Scan for the cell matching the given text and deliver its (x, y) coordinate at center. 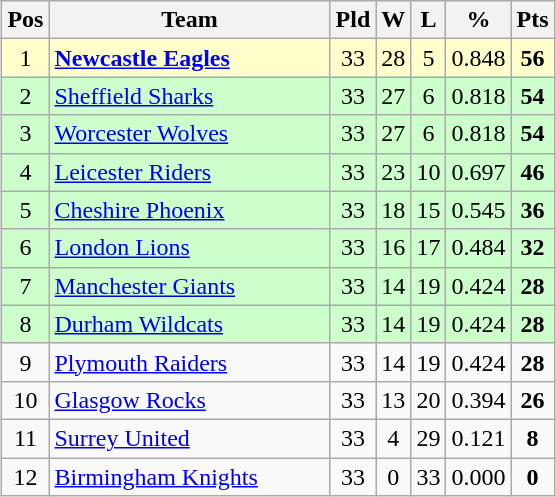
Manchester Giants (190, 286)
W (394, 20)
Surrey United (190, 438)
Birmingham Knights (190, 477)
17 (428, 248)
Plymouth Raiders (190, 362)
3 (26, 134)
Sheffield Sharks (190, 96)
Newcastle Eagles (190, 58)
1 (26, 58)
Glasgow Rocks (190, 400)
Pts (532, 20)
13 (394, 400)
0.484 (478, 248)
11 (26, 438)
23 (394, 172)
18 (394, 210)
0.121 (478, 438)
7 (26, 286)
L (428, 20)
0.394 (478, 400)
12 (26, 477)
London Lions (190, 248)
0.848 (478, 58)
Pld (353, 20)
0.000 (478, 477)
Cheshire Phoenix (190, 210)
0.697 (478, 172)
2 (26, 96)
Pos (26, 20)
Worcester Wolves (190, 134)
Leicester Riders (190, 172)
16 (394, 248)
20 (428, 400)
29 (428, 438)
56 (532, 58)
15 (428, 210)
9 (26, 362)
0.545 (478, 210)
Team (190, 20)
32 (532, 248)
26 (532, 400)
% (478, 20)
46 (532, 172)
Durham Wildcats (190, 324)
36 (532, 210)
